From the cell containing the given text, extract its center point as (X, Y) coordinate. 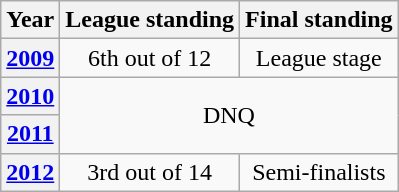
Final standing (319, 20)
2009 (30, 58)
League standing (150, 20)
2012 (30, 172)
3rd out of 14 (150, 172)
2011 (30, 134)
League stage (319, 58)
Semi-finalists (319, 172)
DNQ (229, 115)
6th out of 12 (150, 58)
Year (30, 20)
2010 (30, 96)
